Determine the [X, Y] coordinate at the center of the cell enclosing the given text.  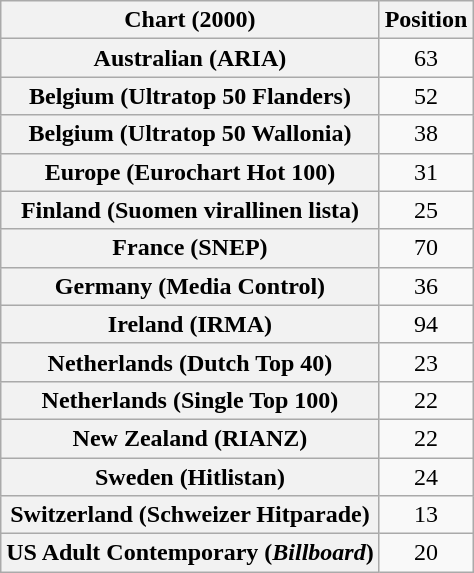
63 [426, 58]
Position [426, 20]
70 [426, 248]
23 [426, 362]
Sweden (Hitlistan) [190, 477]
Netherlands (Single Top 100) [190, 400]
Finland (Suomen virallinen lista) [190, 210]
20 [426, 553]
Switzerland (Schweizer Hitparade) [190, 515]
52 [426, 96]
Australian (ARIA) [190, 58]
Europe (Eurochart Hot 100) [190, 172]
24 [426, 477]
25 [426, 210]
94 [426, 324]
France (SNEP) [190, 248]
Germany (Media Control) [190, 286]
13 [426, 515]
36 [426, 286]
New Zealand (RIANZ) [190, 438]
Ireland (IRMA) [190, 324]
38 [426, 134]
US Adult Contemporary (Billboard) [190, 553]
31 [426, 172]
Belgium (Ultratop 50 Wallonia) [190, 134]
Netherlands (Dutch Top 40) [190, 362]
Belgium (Ultratop 50 Flanders) [190, 96]
Chart (2000) [190, 20]
